From the cell containing the given text, extract its center point as (x, y) coordinate. 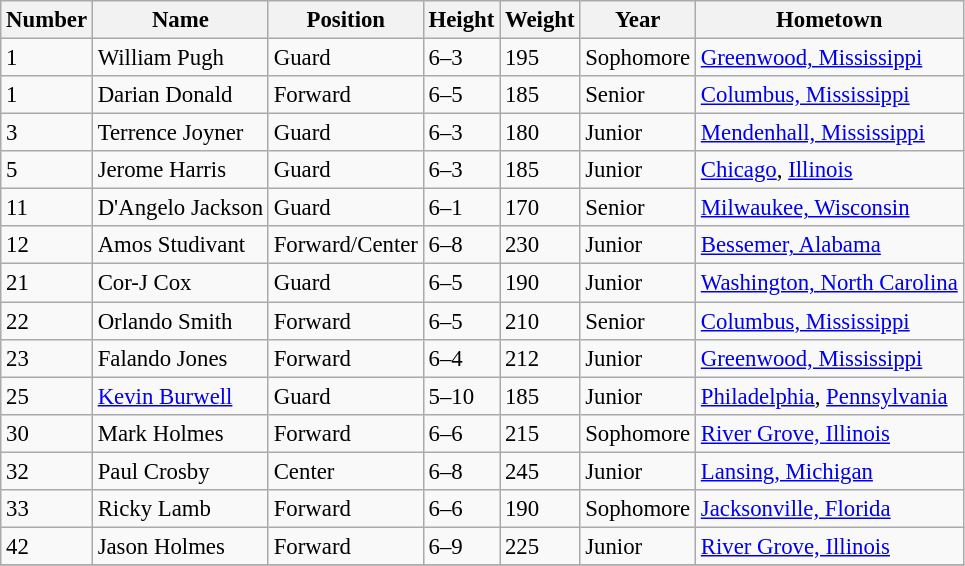
Height (461, 20)
Name (180, 20)
22 (47, 321)
Milwaukee, Wisconsin (830, 208)
Falando Jones (180, 358)
Amos Studivant (180, 245)
Number (47, 20)
33 (47, 509)
D'Angelo Jackson (180, 208)
23 (47, 358)
Forward/Center (346, 245)
6–9 (461, 546)
245 (540, 471)
Jason Holmes (180, 546)
Ricky Lamb (180, 509)
230 (540, 245)
215 (540, 433)
Lansing, Michigan (830, 471)
Terrence Joyner (180, 133)
Washington, North Carolina (830, 283)
Position (346, 20)
Philadelphia, Pennsylvania (830, 396)
12 (47, 245)
Center (346, 471)
6–4 (461, 358)
Year (638, 20)
11 (47, 208)
6–1 (461, 208)
225 (540, 546)
3 (47, 133)
Darian Donald (180, 95)
212 (540, 358)
William Pugh (180, 58)
5 (47, 170)
Mendenhall, Mississippi (830, 133)
30 (47, 433)
Bessemer, Alabama (830, 245)
Kevin Burwell (180, 396)
Cor-J Cox (180, 283)
Jacksonville, Florida (830, 509)
Weight (540, 20)
195 (540, 58)
Jerome Harris (180, 170)
170 (540, 208)
21 (47, 283)
5–10 (461, 396)
25 (47, 396)
Paul Crosby (180, 471)
180 (540, 133)
Mark Holmes (180, 433)
Hometown (830, 20)
42 (47, 546)
210 (540, 321)
32 (47, 471)
Chicago, Illinois (830, 170)
Orlando Smith (180, 321)
